Identify which cell holds the provided text, then report its (x, y) central coordinate. 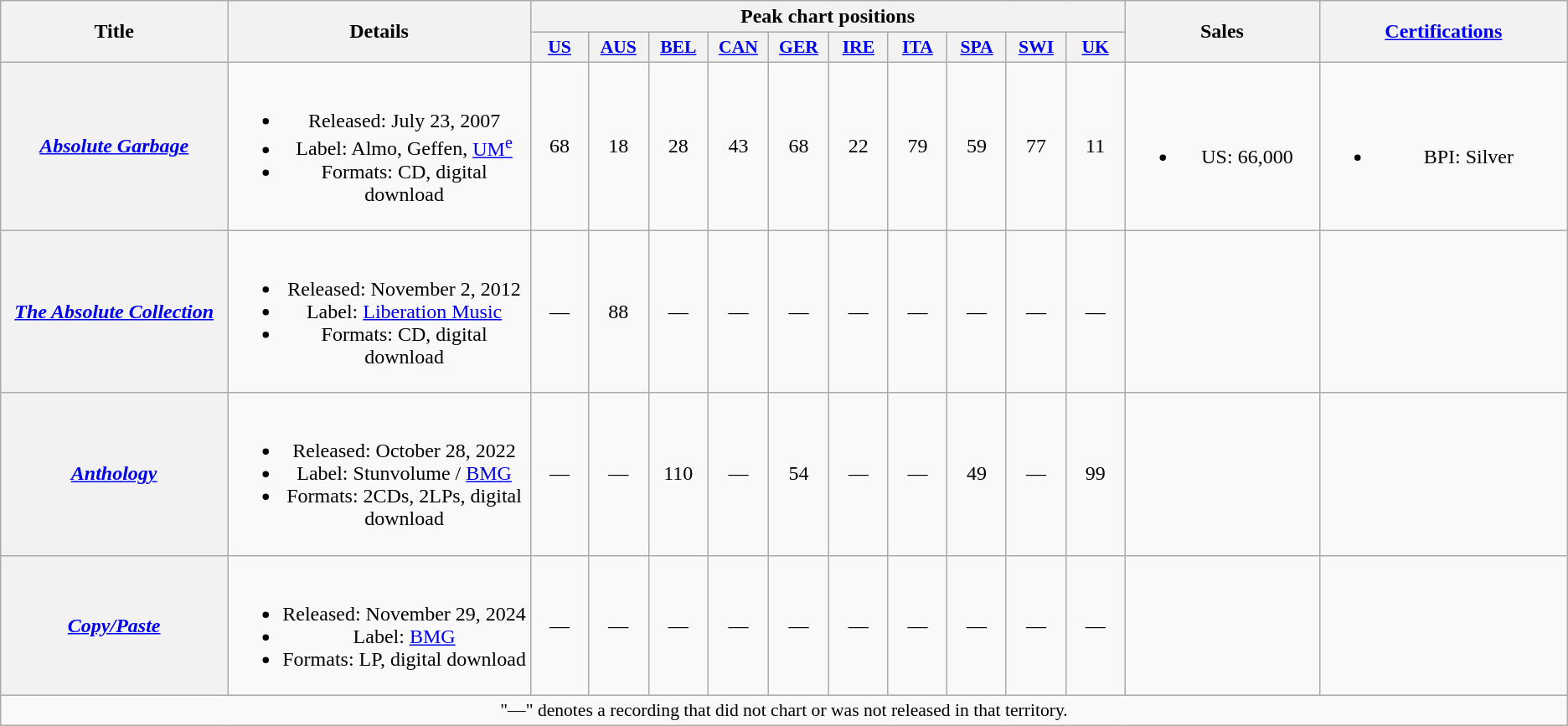
Released: November 2, 2012Label: Liberation MusicFormats: CD, digital download (379, 312)
59 (977, 146)
Certifications (1443, 32)
Copy/Paste (114, 625)
11 (1096, 146)
IRE (859, 48)
AUS (618, 48)
UK (1096, 48)
22 (859, 146)
Details (379, 32)
The Absolute Collection (114, 312)
77 (1035, 146)
CAN (738, 48)
28 (678, 146)
54 (798, 474)
US: 66,000 (1221, 146)
110 (678, 474)
79 (917, 146)
Sales (1221, 32)
ITA (917, 48)
GER (798, 48)
99 (1096, 474)
Absolute Garbage (114, 146)
18 (618, 146)
43 (738, 146)
SWI (1035, 48)
Released: October 28, 2022Label: Stunvolume / BMGFormats: 2CDs, 2LPs, digital download (379, 474)
Peak chart positions (828, 17)
Anthology (114, 474)
SPA (977, 48)
Released: November 29, 2024Label: BMGFormats: LP, digital download (379, 625)
Title (114, 32)
BPI: Silver (1443, 146)
88 (618, 312)
BEL (678, 48)
US (560, 48)
Released: July 23, 2007Label: Almo, Geffen, UMeFormats: CD, digital download (379, 146)
"—" denotes a recording that did not chart or was not released in that territory. (784, 710)
49 (977, 474)
